Return [X, Y] of the center of cell containing provided text 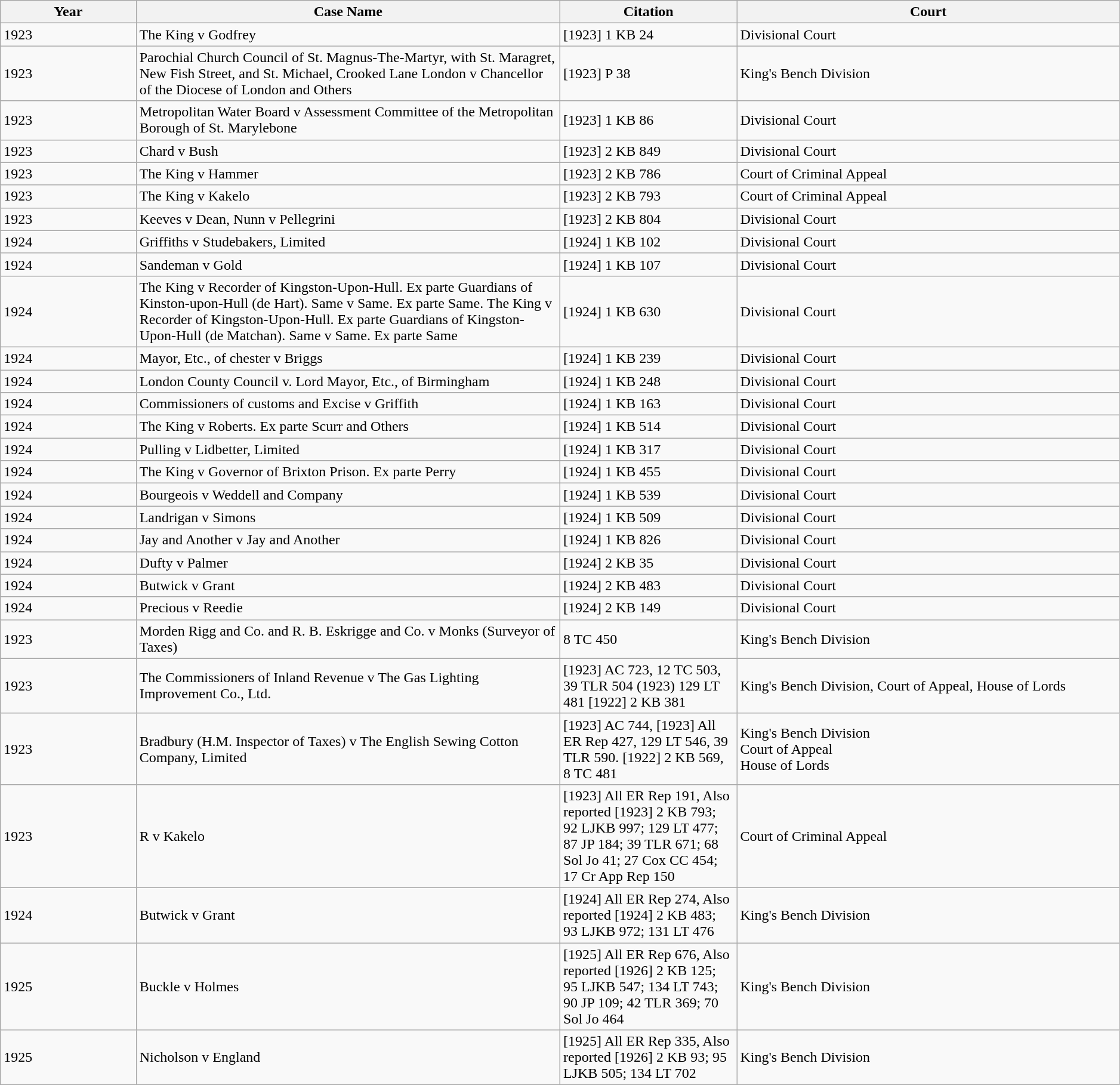
[1924] 2 KB 483 [649, 585]
[1924] 1 KB 826 [649, 540]
[1923] 1 KB 24 [649, 35]
Chard v Bush [348, 151]
[1924] 1 KB 239 [649, 358]
Jay and Another v Jay and Another [348, 540]
[1924] 1 KB 509 [649, 517]
Year [68, 12]
[1925] All ER Rep 335, Also reported [1926] 2 KB 93; 95 LJKB 505; 134 LT 702 [649, 1058]
Nicholson v England [348, 1058]
Morden Rigg and Co. and R. B. Eskrigge and Co. v Monks (Surveyor of Taxes) [348, 639]
The King v Godfrey [348, 35]
[1924] 1 KB 107 [649, 264]
Court [928, 12]
Griffiths v Studebakers, Limited [348, 242]
[1924] 1 KB 163 [649, 404]
[1924] 1 KB 317 [649, 449]
King's Bench Division, Court of Appeal, House of Lords [928, 686]
King's Bench DivisionCourt of AppealHouse of Lords [928, 748]
Sandeman v Gold [348, 264]
[1924] 1 KB 630 [649, 312]
[1924] 1 KB 455 [649, 472]
Pulling v Lidbetter, Limited [348, 449]
[1924] 2 KB 149 [649, 608]
Case Name [348, 12]
[1924] 2 KB 35 [649, 563]
Buckle v Holmes [348, 987]
Precious v Reedie [348, 608]
[1923] 2 KB 849 [649, 151]
[1924] 1 KB 539 [649, 495]
[1923] AC 723, 12 TC 503, 39 TLR 504 (1923) 129 LT 481 [1922] 2 KB 381 [649, 686]
[1923] P 38 [649, 73]
[1923] 2 KB 804 [649, 219]
The King v Governor of Brixton Prison. Ex parte Perry [348, 472]
The King v Roberts. Ex parte Scurr and Others [348, 427]
[1924] 1 KB 102 [649, 242]
The Commissioners of Inland Revenue v The Gas Lighting Improvement Co., Ltd. [348, 686]
[1923] AC 744, [1923] All ER Rep 427, 129 LT 546, 39 TLR 590. [1922] 2 KB 569, 8 TC 481 [649, 748]
Keeves v Dean, Nunn v Pellegrini [348, 219]
Commissioners of customs and Excise v Griffith [348, 404]
[1923] All ER Rep 191, Also reported [1923] 2 KB 793; 92 LJKB 997; 129 LT 477; 87 JP 184; 39 TLR 671; 68 Sol Jo 41; 27 Cox CC 454; 17 Cr App Rep 150 [649, 836]
The King v Hammer [348, 174]
[1923] 1 KB 86 [649, 121]
Bourgeois v Weddell and Company [348, 495]
[1923] 2 KB 793 [649, 196]
Metropolitan Water Board v Assessment Committee of the Metropolitan Borough of St. Marylebone [348, 121]
Landrigan v Simons [348, 517]
The King v Kakelo [348, 196]
[1924] 1 KB 248 [649, 381]
London County Council v. Lord Mayor, Etc., of Birmingham [348, 381]
[1925] All ER Rep 676, Also reported [1926] 2 KB 125; 95 LJKB 547; 134 LT 743; 90 JP 109; 42 TLR 369; 70 Sol Jo 464 [649, 987]
Bradbury (H.M. Inspector of Taxes) v The English Sewing Cotton Company, Limited [348, 748]
[1924] 1 KB 514 [649, 427]
[1924] All ER Rep 274, Also reported [1924] 2 KB 483; 93 LJKB 972; 131 LT 476 [649, 915]
R v Kakelo [348, 836]
Dufty v Palmer [348, 563]
Mayor, Etc., of chester v Briggs [348, 358]
[1923] 2 KB 786 [649, 174]
Citation [649, 12]
8 TC 450 [649, 639]
